Search for the cell housing the specified text and yield its [X, Y] center coordinate. 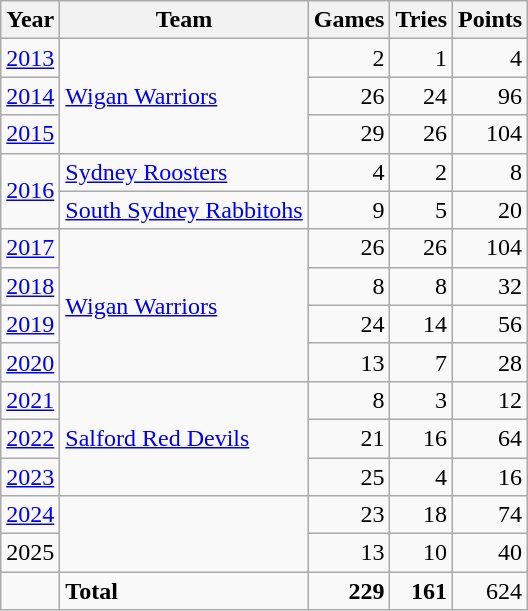
2019 [30, 324]
12 [490, 400]
25 [349, 477]
2016 [30, 191]
Team [184, 20]
Year [30, 20]
2020 [30, 362]
South Sydney Rabbitohs [184, 210]
23 [349, 515]
624 [490, 591]
229 [349, 591]
32 [490, 286]
Sydney Roosters [184, 172]
Games [349, 20]
2017 [30, 248]
2018 [30, 286]
21 [349, 438]
96 [490, 96]
9 [349, 210]
Points [490, 20]
2022 [30, 438]
29 [349, 134]
28 [490, 362]
18 [422, 515]
2015 [30, 134]
2024 [30, 515]
5 [422, 210]
Tries [422, 20]
56 [490, 324]
2023 [30, 477]
161 [422, 591]
20 [490, 210]
2014 [30, 96]
7 [422, 362]
2013 [30, 58]
3 [422, 400]
1 [422, 58]
64 [490, 438]
74 [490, 515]
2025 [30, 553]
14 [422, 324]
2021 [30, 400]
10 [422, 553]
Salford Red Devils [184, 438]
40 [490, 553]
Total [184, 591]
